Output the (X, Y) coordinate of the center of the cell containing the given text.  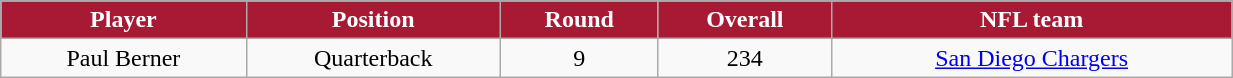
Quarterback (373, 58)
Paul Berner (124, 58)
San Diego Chargers (1032, 58)
Player (124, 20)
NFL team (1032, 20)
Overall (744, 20)
9 (579, 58)
Position (373, 20)
234 (744, 58)
Round (579, 20)
